Locate the cell with the specified text and output its [X, Y] center coordinate. 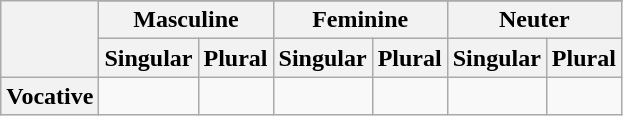
Neuter [534, 20]
Masculine [186, 20]
Feminine [360, 20]
Vocative [50, 96]
